Extract the [x, y] coordinate from the center of the cell holding the provided text.  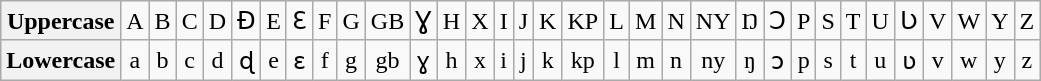
D [217, 21]
Lowercase [61, 60]
Uppercase [61, 21]
x [480, 60]
f [324, 60]
a [135, 60]
y [1000, 60]
t [853, 60]
U [880, 21]
k [548, 60]
s [828, 60]
Ɔ [778, 21]
j [523, 60]
F [324, 21]
z [1027, 60]
M [645, 21]
kp [583, 60]
B [162, 21]
H [451, 21]
J [523, 21]
V [938, 21]
X [480, 21]
ŋ [750, 60]
G [351, 21]
GB [387, 21]
L [617, 21]
T [853, 21]
S [828, 21]
g [351, 60]
Ɣ [424, 21]
l [617, 60]
ny [713, 60]
Z [1027, 21]
ɛ [299, 60]
Y [1000, 21]
P [803, 21]
w [969, 60]
ɣ [424, 60]
I [504, 21]
C [190, 21]
KP [583, 21]
d [217, 60]
N [676, 21]
K [548, 21]
b [162, 60]
e [274, 60]
i [504, 60]
h [451, 60]
Ɖ [246, 21]
u [880, 60]
Ŋ [750, 21]
p [803, 60]
ɖ [246, 60]
Ʋ [908, 21]
A [135, 21]
E [274, 21]
ʋ [908, 60]
n [676, 60]
gb [387, 60]
m [645, 60]
v [938, 60]
NY [713, 21]
W [969, 21]
Ɛ [299, 21]
c [190, 60]
ɔ [778, 60]
